Provide the [x, y] coordinate of the cell's center where the given text is located.  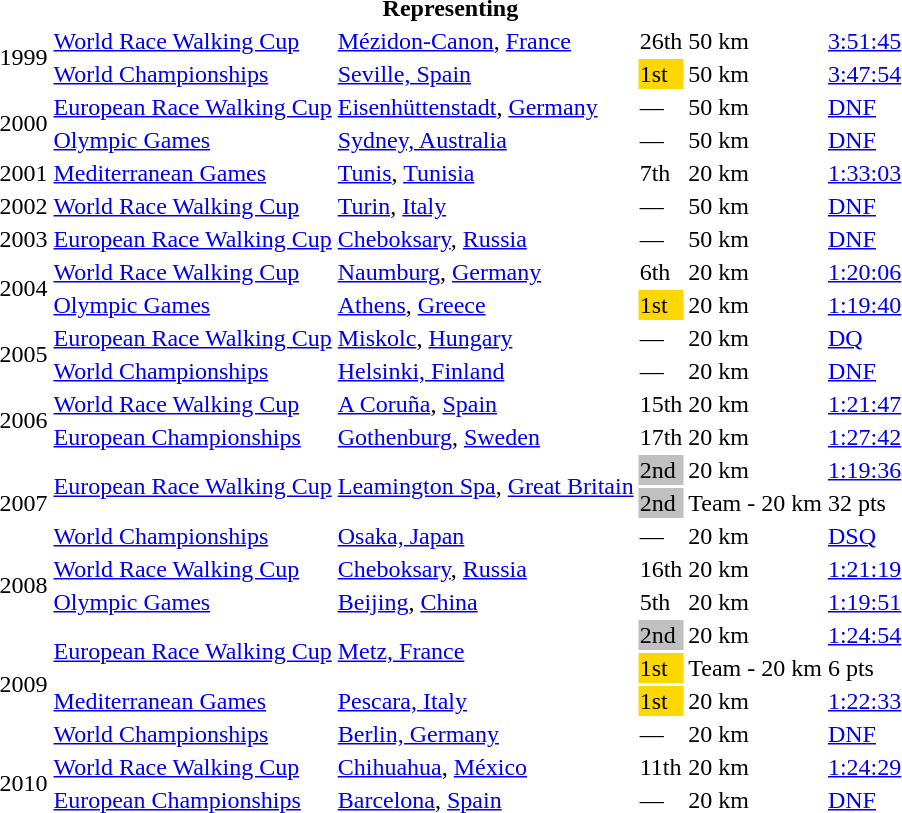
17th [661, 437]
1:21:19 [864, 569]
Seville, Spain [486, 74]
1:22:33 [864, 701]
3:51:45 [864, 41]
11th [661, 767]
Osaka, Japan [486, 536]
European Championships [192, 437]
6 pts [864, 668]
Turin, Italy [486, 206]
26th [661, 41]
1:19:51 [864, 602]
Leamington Spa, Great Britain [486, 486]
1:24:29 [864, 767]
Gothenburg, Sweden [486, 437]
Pescara, Italy [486, 701]
Chihuahua, México [486, 767]
7th [661, 173]
A Coruña, Spain [486, 404]
15th [661, 404]
32 pts [864, 503]
Helsinki, Finland [486, 371]
1:19:36 [864, 470]
Naumburg, Germany [486, 272]
Beijing, China [486, 602]
1:20:06 [864, 272]
3:47:54 [864, 74]
1:24:54 [864, 635]
6th [661, 272]
1:21:47 [864, 404]
DQ [864, 338]
Metz, France [486, 652]
Eisenhüttenstadt, Germany [486, 107]
Athens, Greece [486, 305]
Miskolc, Hungary [486, 338]
1:27:42 [864, 437]
16th [661, 569]
Mézidon-Canon, France [486, 41]
Sydney, Australia [486, 140]
Tunis, Tunisia [486, 173]
5th [661, 602]
1:19:40 [864, 305]
1:33:03 [864, 173]
Berlin, Germany [486, 734]
DSQ [864, 536]
